Output the (x, y) coordinate of the center of the cell containing the given text.  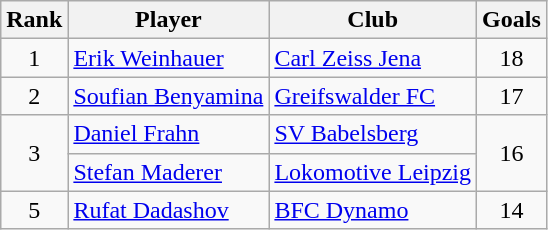
18 (512, 58)
Rufat Dadashov (168, 210)
Soufian Benyamina (168, 96)
Stefan Maderer (168, 172)
3 (34, 153)
Player (168, 20)
2 (34, 96)
BFC Dynamo (373, 210)
1 (34, 58)
16 (512, 153)
Lokomotive Leipzig (373, 172)
Greifswalder FC (373, 96)
5 (34, 210)
Carl Zeiss Jena (373, 58)
Rank (34, 20)
Club (373, 20)
14 (512, 210)
SV Babelsberg (373, 134)
Goals (512, 20)
Erik Weinhauer (168, 58)
17 (512, 96)
Daniel Frahn (168, 134)
